Extract the [x, y] coordinate from the center of the cell holding the provided text.  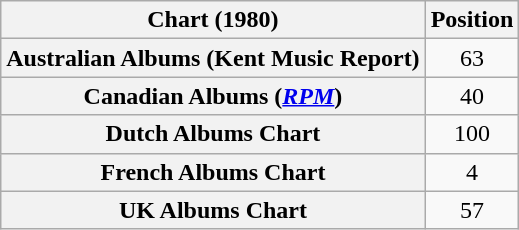
4 [472, 172]
Chart (1980) [213, 20]
Canadian Albums (RPM) [213, 96]
Position [472, 20]
63 [472, 58]
57 [472, 210]
Dutch Albums Chart [213, 134]
UK Albums Chart [213, 210]
40 [472, 96]
Australian Albums (Kent Music Report) [213, 58]
French Albums Chart [213, 172]
100 [472, 134]
